Search for the cell housing the specified text and yield its [x, y] center coordinate. 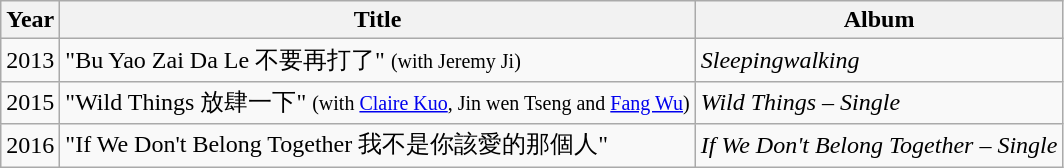
"If We Don't Belong Together 我不是你該愛的那個人" [378, 146]
Sleepingwalking [879, 60]
Year [30, 20]
"Bu Yao Zai Da Le 不要再打了" (with Jeremy Ji) [378, 60]
Title [378, 20]
Wild Things – Single [879, 102]
2015 [30, 102]
Album [879, 20]
"Wild Things 放肆一下" (with Claire Kuo, Jin wen Tseng and Fang Wu) [378, 102]
2016 [30, 146]
2013 [30, 60]
If We Don't Belong Together – Single [879, 146]
